Extract the [X, Y] coordinate from the center of the cell holding the provided text.  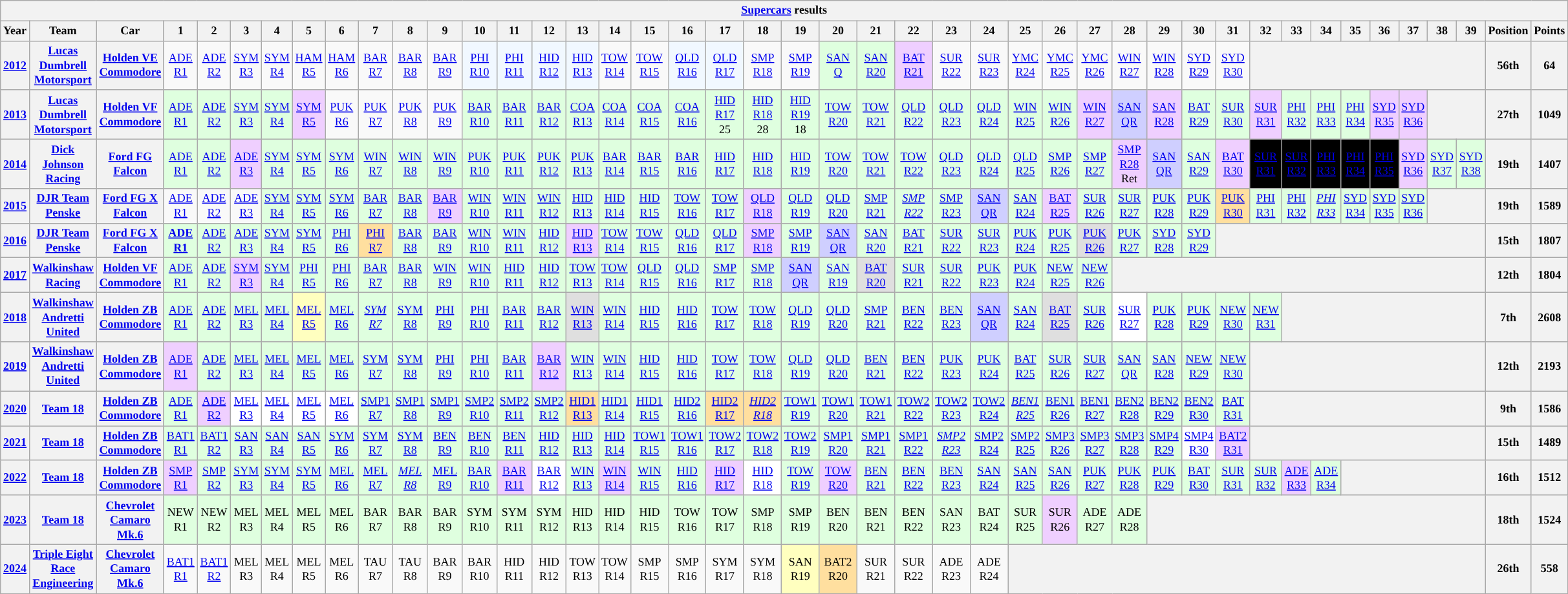
2 [214, 31]
PUKR25 [1060, 240]
TAUR8 [410, 569]
PUKR8 [410, 114]
18 [762, 31]
SMPR2 [214, 478]
BEN2R29 [1164, 408]
PUKR7 [376, 114]
SMP1R21 [875, 443]
SMPR1 [180, 478]
YMCR25 [1060, 65]
20 [838, 31]
2019 [16, 366]
HID2R17 [725, 408]
SYDR34 [1355, 206]
28 [1130, 31]
9th [1508, 408]
PHIR7 [376, 240]
33 [1296, 31]
SMP2R25 [1026, 443]
HID1R14 [615, 408]
13 [583, 31]
BEN1R25 [1026, 408]
7 [376, 31]
PUKR9 [445, 114]
18th [1508, 520]
WINR7 [376, 164]
SANR25 [1026, 478]
2021 [16, 443]
BENR11 [514, 443]
1589 [1549, 206]
MELR8 [410, 478]
WINR12 [549, 206]
SYDR28 [1164, 240]
SMP3R26 [1060, 443]
38 [1442, 31]
ADER23 [951, 569]
Points [1549, 31]
SANR26 [1060, 478]
Car [130, 31]
Supercars results [784, 10]
TOWR19 [800, 478]
BEN2R28 [1130, 408]
14 [615, 31]
Walkinshaw Racing [63, 275]
Position [1508, 31]
1407 [1549, 164]
PHIR31 [1266, 206]
SANR29 [1199, 164]
BARR15 [649, 164]
3 [246, 31]
17 [725, 31]
1807 [1549, 240]
2193 [1549, 366]
1 [180, 31]
Holden VE Commodore [130, 65]
PHIR11 [514, 65]
ADER33 [1296, 478]
SMP2R12 [549, 408]
HIDR1918 [800, 114]
SMPR28Ret [1130, 164]
2015 [16, 206]
39 [1470, 31]
4 [277, 31]
PUKR30 [1233, 206]
1586 [1549, 408]
Dick Johnson Racing [63, 164]
26 [1060, 31]
PUKR12 [549, 164]
SMP1R7 [376, 408]
TOW2R23 [951, 408]
35 [1355, 31]
BENR10 [480, 443]
PUKR10 [480, 164]
NEWR25 [1060, 275]
WINR8 [410, 164]
SMP1R22 [914, 443]
SYDR37 [1442, 164]
ADER34 [1326, 478]
NEWR2 [214, 520]
TOW1R21 [875, 408]
SMP2R23 [951, 443]
37 [1413, 31]
2018 [16, 317]
COAR14 [615, 114]
Team [63, 31]
SYMR12 [549, 520]
QLDR15 [649, 275]
PUKR13 [583, 164]
SMPR22 [914, 206]
YMCR24 [1026, 65]
SYMR18 [762, 569]
BATR31 [1233, 408]
30 [1199, 31]
SMPR15 [649, 569]
TOW1R19 [800, 408]
SURR30 [1233, 114]
PHIR5 [309, 275]
BEN1R26 [1060, 408]
32 [1266, 31]
27th [1508, 114]
TOW2R22 [914, 408]
SMP2R11 [514, 408]
SMP1R20 [838, 443]
23 [951, 31]
BATR29 [1199, 114]
SYMR17 [725, 569]
SANR23 [951, 520]
2022 [16, 478]
SMP4R30 [1199, 443]
SANQ [838, 65]
MELR7 [376, 478]
10 [480, 31]
HIDR19 [800, 164]
SMP2R10 [480, 408]
36 [1384, 31]
QLDR18 [762, 206]
ADER28 [1130, 520]
COAR16 [687, 114]
NEWR31 [1266, 317]
SANR3 [246, 443]
SMP2R24 [989, 443]
1049 [1549, 114]
NEWR26 [1095, 275]
BENR20 [838, 520]
TAUR7 [376, 569]
PHIR35 [1384, 164]
SMPR16 [687, 569]
PUKR11 [514, 164]
24 [989, 31]
2012 [16, 65]
2016 [16, 240]
5 [309, 31]
BARR16 [687, 164]
SYDR38 [1470, 164]
SYMR10 [480, 520]
2020 [16, 408]
NEWR1 [180, 520]
21 [875, 31]
29 [1164, 31]
HAMR6 [341, 65]
MELR9 [445, 478]
HID1R15 [649, 408]
2024 [16, 569]
1512 [1549, 478]
HID2R16 [687, 408]
SMPR27 [1095, 164]
ADER24 [989, 569]
PUKR6 [341, 114]
QLDR22 [914, 114]
BATR20 [875, 275]
SMPR17 [725, 275]
HIDR1725 [725, 114]
27 [1095, 31]
TOW1R15 [649, 443]
SURR25 [1026, 520]
HAMR5 [309, 65]
SMP1R9 [445, 408]
HID1R13 [583, 408]
BAT2R20 [838, 569]
1489 [1549, 443]
8 [410, 31]
2023 [16, 520]
1524 [1549, 520]
BATR24 [989, 520]
SMPR23 [951, 206]
TOWR22 [914, 164]
TOW2R18 [762, 443]
16th [1508, 478]
11 [514, 31]
56th [1508, 65]
SYDR30 [1233, 65]
PUKR26 [1095, 240]
SMP3R28 [1130, 443]
2608 [1549, 317]
9 [445, 31]
BEN1R27 [1095, 408]
Year [16, 31]
COAR15 [649, 114]
TOW1R20 [838, 408]
SMP1R8 [410, 408]
22 [914, 31]
Triple Eight Race Engineering [63, 569]
12 [549, 31]
6 [341, 31]
NEWR29 [1199, 366]
16 [687, 31]
64 [1549, 65]
1804 [1549, 275]
SANR4 [277, 443]
WINR26 [1060, 114]
26th [1508, 569]
HIDR1828 [762, 114]
TOW2R19 [800, 443]
SMP4R29 [1164, 443]
WINR15 [649, 478]
SMPR26 [1060, 164]
ADER27 [1095, 520]
BAT2R31 [1233, 443]
YMCR26 [1095, 65]
QLDR25 [1026, 164]
2017 [16, 275]
2014 [16, 164]
SYMR11 [514, 520]
19 [800, 31]
WINR28 [1164, 65]
BARR14 [615, 164]
15 [649, 31]
7th [1508, 317]
558 [1549, 569]
34 [1326, 31]
TOW2R17 [725, 443]
25 [1026, 31]
31 [1233, 31]
TOW1R16 [687, 443]
BEN2R30 [1199, 408]
WINR25 [1026, 114]
SMP3R27 [1095, 443]
HID2R18 [762, 408]
TOW2R24 [989, 408]
COAR13 [583, 114]
Ford FG Falcon [130, 164]
BENR9 [445, 443]
SANR5 [309, 443]
2013 [16, 114]
